Pinpoint the cell where the given text exists, returning its (x, y) midpoint coordinate. 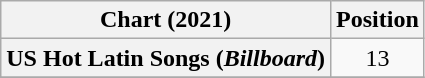
Chart (2021) (166, 20)
Position (378, 20)
13 (378, 58)
US Hot Latin Songs (Billboard) (166, 58)
